Pinpoint the cell where the given text exists, returning its [x, y] midpoint coordinate. 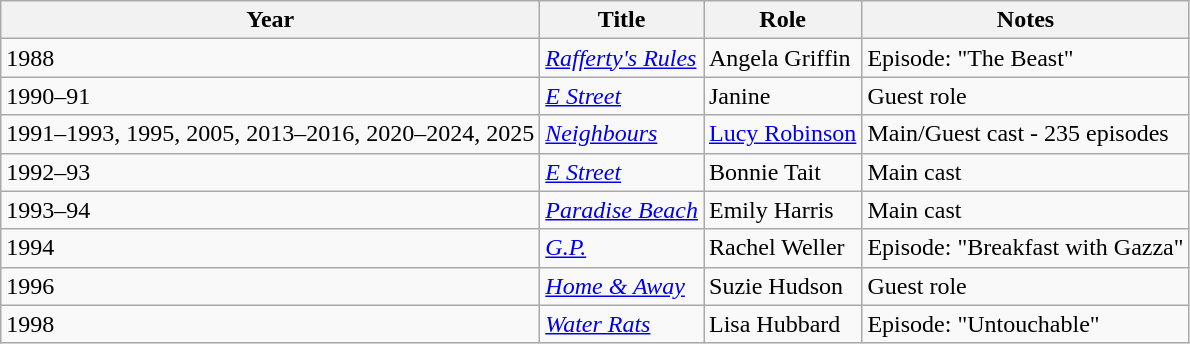
Rachel Weller [783, 248]
Water Rats [622, 324]
Neighbours [622, 134]
Angela Griffin [783, 58]
Title [622, 20]
Rafferty's Rules [622, 58]
1992–93 [270, 172]
Bonnie Tait [783, 172]
Notes [1026, 20]
Episode: "Untouchable" [1026, 324]
Janine [783, 96]
1988 [270, 58]
G.P. [622, 248]
Emily Harris [783, 210]
Suzie Hudson [783, 286]
1998 [270, 324]
Lucy Robinson [783, 134]
Lisa Hubbard [783, 324]
Role [783, 20]
Home & Away [622, 286]
1990–91 [270, 96]
1994 [270, 248]
1991–1993, 1995, 2005, 2013–2016, 2020–2024, 2025 [270, 134]
Year [270, 20]
Paradise Beach [622, 210]
1993–94 [270, 210]
1996 [270, 286]
Episode: "The Beast" [1026, 58]
Main/Guest cast - 235 episodes [1026, 134]
Episode: "Breakfast with Gazza" [1026, 248]
